Provide the [x, y] coordinate of the cell's center where the given text is located.  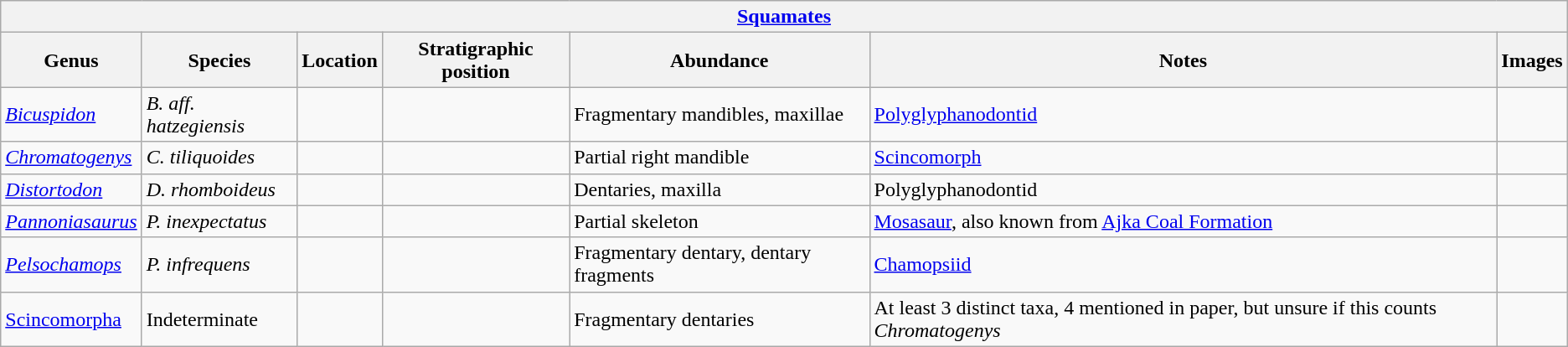
Partial right mandible [720, 158]
Fragmentary mandibles, maxillae [720, 114]
At least 3 distinct taxa, 4 mentioned in paper, but unsure if this counts Chromatogenys [1183, 319]
Stratigraphic position [476, 60]
B. aff. hatzegiensis [219, 114]
Fragmentary dentary, dentary fragments [720, 265]
P. infrequens [219, 265]
C. tiliquoides [219, 158]
Indeterminate [219, 319]
Squamates [784, 17]
Dentaries, maxilla [720, 189]
Partial skeleton [720, 221]
Bicuspidon [71, 114]
P. inexpectatus [219, 221]
Images [1532, 60]
Pannoniasaurus [71, 221]
Mosasaur, also known from Ajka Coal Formation [1183, 221]
Species [219, 60]
Distortodon [71, 189]
Location [340, 60]
D. rhomboideus [219, 189]
Scincomorpha [71, 319]
Pelsochamops [71, 265]
Chromatogenys [71, 158]
Chamopsiid [1183, 265]
Fragmentary dentaries [720, 319]
Scincomorph [1183, 158]
Notes [1183, 60]
Abundance [720, 60]
Genus [71, 60]
